Determine the (x, y) coordinate at the center of the cell enclosing the given text.  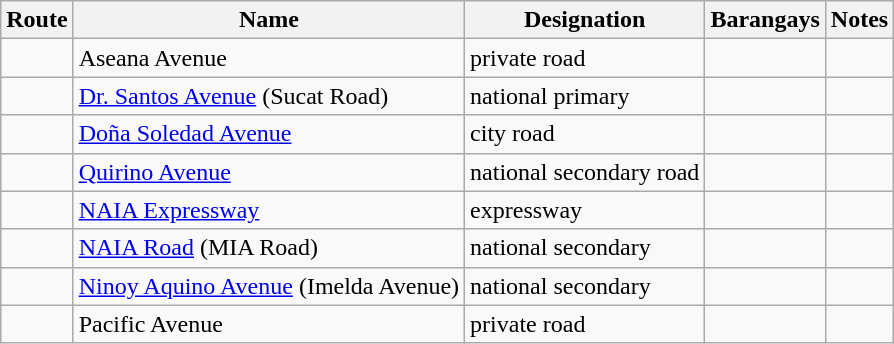
Designation (585, 20)
Quirino Avenue (268, 172)
Notes (859, 20)
Dr. Santos Avenue (Sucat Road) (268, 96)
NAIA Expressway (268, 210)
national primary (585, 96)
Ninoy Aquino Avenue (Imelda Avenue) (268, 286)
Name (268, 20)
Barangays (765, 20)
Aseana Avenue (268, 58)
city road (585, 134)
expressway (585, 210)
NAIA Road (MIA Road) (268, 248)
Route (37, 20)
Pacific Avenue (268, 324)
Doña Soledad Avenue (268, 134)
national secondary road (585, 172)
